Detect which cell encompasses the target text, then output its (X, Y) center coordinate. 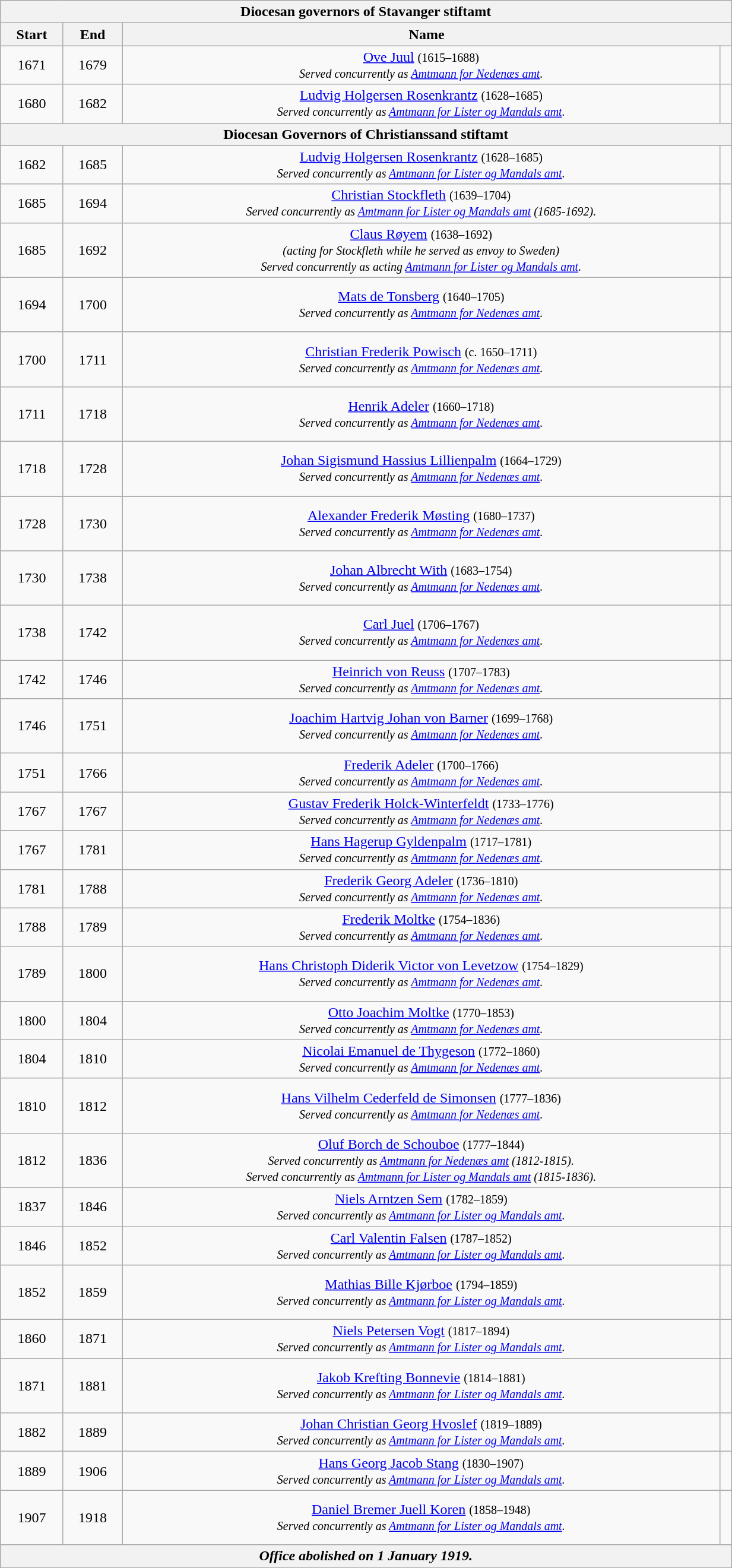
1860 (32, 1339)
Christian Stockfleth (1639–1704)Served concurrently as Amtmann for Lister og Mandals amt (1685-1692). (422, 203)
1906 (93, 1471)
Henrik Adeler (1660–1718)Served concurrently as Amtmann for Nedenæs amt. (422, 414)
Hans Vilhelm Cederfeld de Simonsen (1777–1836)Served concurrently as Amtmann for Nedenæs amt. (422, 1105)
Claus Røyem (1638–1692)(acting for Stockfleth while he served as envoy to Sweden)Served concurrently as acting Amtmann for Lister og Mandals amt. (422, 250)
1671 (32, 65)
Hans Georg Jacob Stang (1830–1907)Served concurrently as Amtmann for Lister og Mandals amt. (422, 1471)
Jakob Krefting Bonnevie (1814–1881)Served concurrently as Amtmann for Lister og Mandals amt. (422, 1386)
Joachim Hartvig Johan von Barner (1699–1768)Served concurrently as Amtmann for Nedenæs amt. (422, 726)
1692 (93, 250)
1836 (93, 1160)
Start (32, 34)
Hans Hagerup Gyldenpalm (1717–1781)Served concurrently as Amtmann for Nedenæs amt. (422, 850)
Mats de Tonsberg (1640–1705)Served concurrently as Amtmann for Nedenæs amt. (422, 305)
1881 (93, 1386)
Heinrich von Reuss (1707–1783)Served concurrently as Amtmann for Nedenæs amt. (422, 679)
1679 (93, 65)
Name (427, 34)
1766 (93, 773)
Otto Joachim Moltke (1770–1853)Served concurrently as Amtmann for Nedenæs amt. (422, 1020)
Carl Juel (1706–1767)Served concurrently as Amtmann for Nedenæs amt. (422, 633)
Johan Sigismund Hassius Lillienpalm (1664–1729)Served concurrently as Amtmann for Nedenæs amt. (422, 468)
Hans Christoph Diderik Victor von Levetzow (1754–1829)Served concurrently as Amtmann for Nedenæs amt. (422, 974)
Office abolished on 1 January 1919. (366, 1556)
End (93, 34)
1918 (93, 1518)
Niels Petersen Vogt (1817–1894)Served concurrently as Amtmann for Lister og Mandals amt. (422, 1339)
Carl Valentin Falsen (1787–1852)Served concurrently as Amtmann for Lister og Mandals amt. (422, 1246)
Alexander Frederik Møsting (1680–1737)Served concurrently as Amtmann for Nedenæs amt. (422, 524)
Mathias Bille Kjørboe (1794–1859)Served concurrently as Amtmann for Lister og Mandals amt. (422, 1293)
1837 (32, 1206)
1680 (32, 103)
Johan Albrecht With (1683–1754)Served concurrently as Amtmann for Nedenæs amt. (422, 578)
Johan Christian Georg Hvoslef (1819–1889)Served concurrently as Amtmann for Lister og Mandals amt. (422, 1432)
1859 (93, 1293)
1907 (32, 1518)
1882 (32, 1432)
Ove Juul (1615–1688)Served concurrently as Amtmann for Nedenæs amt. (422, 65)
Frederik Georg Adeler (1736–1810)Served concurrently as Amtmann for Nedenæs amt. (422, 888)
Christian Frederik Powisch (c. 1650–1711)Served concurrently as Amtmann for Nedenæs amt. (422, 359)
Niels Arntzen Sem (1782–1859)Served concurrently as Amtmann for Lister og Mandals amt. (422, 1206)
Diocesan governors of Stavanger stiftamt (366, 12)
Daniel Bremer Juell Koren (1858–1948)Served concurrently as Amtmann for Lister og Mandals amt. (422, 1518)
Nicolai Emanuel de Thygeson (1772–1860)Served concurrently as Amtmann for Nedenæs amt. (422, 1059)
Frederik Moltke (1754–1836)Served concurrently as Amtmann for Nedenæs amt. (422, 927)
Diocesan Governors of Christianssand stiftamt (366, 134)
Frederik Adeler (1700–1766)Served concurrently as Amtmann for Nedenæs amt. (422, 773)
Gustav Frederik Holck-Winterfeldt (1733–1776)Served concurrently as Amtmann for Nedenæs amt. (422, 811)
